Identify which cell holds the provided text, then report its [x, y] central coordinate. 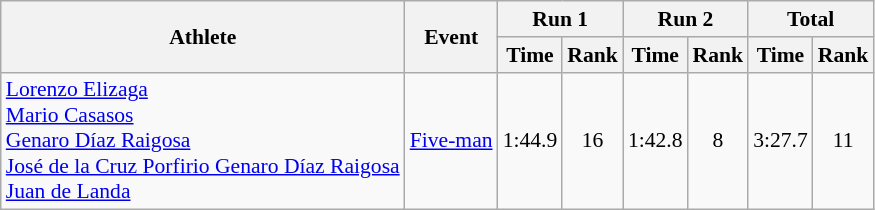
1:42.8 [656, 141]
Athlete [203, 36]
11 [844, 141]
1:44.9 [530, 141]
Run 1 [560, 19]
16 [592, 141]
3:27.7 [780, 141]
Five-man [452, 141]
Lorenzo Elizaga Mario Casasos Genaro Díaz Raigosa José de la Cruz Porfirio Genaro Díaz Raigosa Juan de Landa [203, 141]
8 [718, 141]
Total [810, 19]
Event [452, 36]
Run 2 [686, 19]
